From the cell containing the given text, extract its center point as (x, y) coordinate. 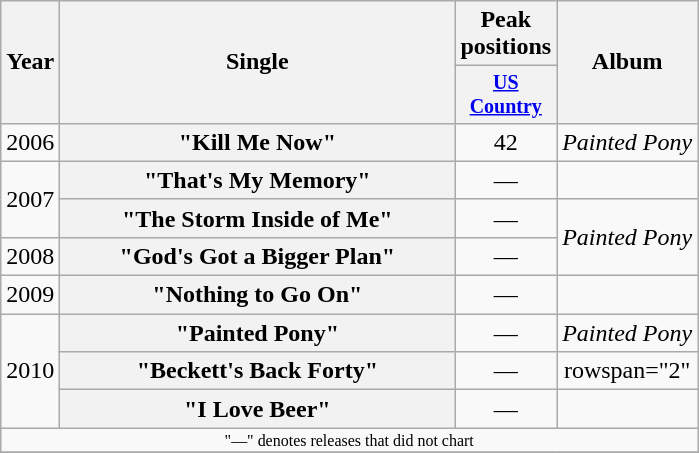
2006 (30, 142)
US Country (506, 94)
"I Love Beer" (258, 409)
Album (628, 62)
2009 (30, 295)
Peak positions (506, 34)
"That's My Memory" (258, 180)
"Nothing to Go On" (258, 295)
2010 (30, 371)
"Painted Pony" (258, 333)
"Kill Me Now" (258, 142)
"Beckett's Back Forty" (258, 371)
"The Storm Inside of Me" (258, 218)
"God's Got a Bigger Plan" (258, 256)
2007 (30, 199)
Year (30, 62)
42 (506, 142)
Single (258, 62)
2008 (30, 256)
rowspan="2" (628, 371)
"—" denotes releases that did not chart (350, 440)
